Scan for the cell matching the given text and deliver its (x, y) coordinate at center. 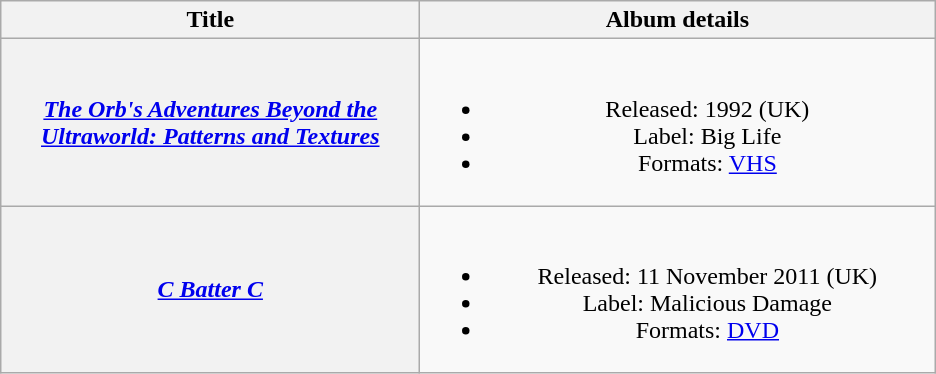
C Batter C (210, 290)
The Orb's Adventures Beyond the Ultraworld: Patterns and Textures (210, 122)
Title (210, 20)
Album details (678, 20)
Released: 11 November 2011 (UK)Label: Malicious DamageFormats: DVD (678, 290)
Released: 1992 (UK)Label: Big LifeFormats: VHS (678, 122)
